Extract the [X, Y] coordinate from the center of the cell holding the provided text.  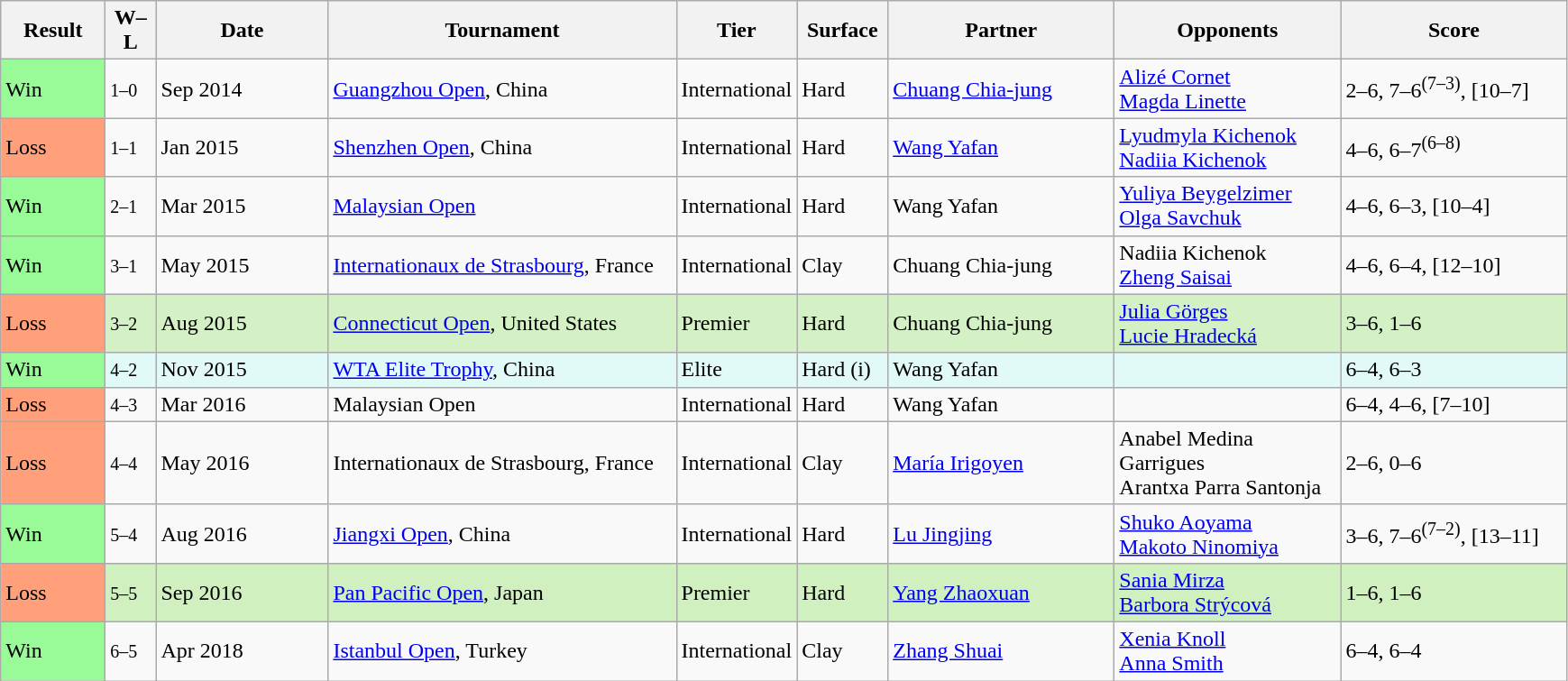
Hard (i) [842, 370]
3–6, 7–6(7–2), [13–11] [1453, 534]
Score [1453, 31]
6–5 [131, 651]
Tournament [502, 31]
Aug 2016 [242, 534]
Surface [842, 31]
Sep 2016 [242, 592]
Anabel Medina Garrigues Arantxa Parra Santonja [1228, 463]
Yang Zhaoxuan [1001, 592]
Mar 2015 [242, 206]
María Irigoyen [1001, 463]
Nadiia Kichenok Zheng Saisai [1228, 265]
Shuko Aoyama Makoto Ninomiya [1228, 534]
6–4, 6–3 [1453, 370]
Guangzhou Open, China [502, 88]
Connecticut Open, United States [502, 323]
Xenia Knoll Anna Smith [1228, 651]
Jan 2015 [242, 148]
3–6, 1–6 [1453, 323]
4–6, 6–7(6–8) [1453, 148]
Shenzhen Open, China [502, 148]
Sep 2014 [242, 88]
1–6, 1–6 [1453, 592]
5–4 [131, 534]
3–2 [131, 323]
Zhang Shuai [1001, 651]
2–1 [131, 206]
Date [242, 31]
1–1 [131, 148]
Nov 2015 [242, 370]
Aug 2015 [242, 323]
Jiangxi Open, China [502, 534]
1–0 [131, 88]
WTA Elite Trophy, China [502, 370]
3–1 [131, 265]
6–4, 4–6, [7–10] [1453, 404]
Apr 2018 [242, 651]
Lyudmyla Kichenok Nadiia Kichenok [1228, 148]
Julia Görges Lucie Hradecká [1228, 323]
4–2 [131, 370]
Lu Jingjing [1001, 534]
W–L [131, 31]
2–6, 0–6 [1453, 463]
Partner [1001, 31]
2–6, 7–6(7–3), [10–7] [1453, 88]
Sania Mirza Barbora Strýcová [1228, 592]
6–4, 6–4 [1453, 651]
Yuliya Beygelzimer Olga Savchuk [1228, 206]
May 2016 [242, 463]
Tier [737, 31]
Result [53, 31]
4–6, 6–4, [12–10] [1453, 265]
Istanbul Open, Turkey [502, 651]
5–5 [131, 592]
May 2015 [242, 265]
4–6, 6–3, [10–4] [1453, 206]
4–3 [131, 404]
Pan Pacific Open, Japan [502, 592]
Elite [737, 370]
4–4 [131, 463]
Mar 2016 [242, 404]
Alizé Cornet Magda Linette [1228, 88]
Opponents [1228, 31]
